Locate the cell with the specified text and output its (X, Y) center coordinate. 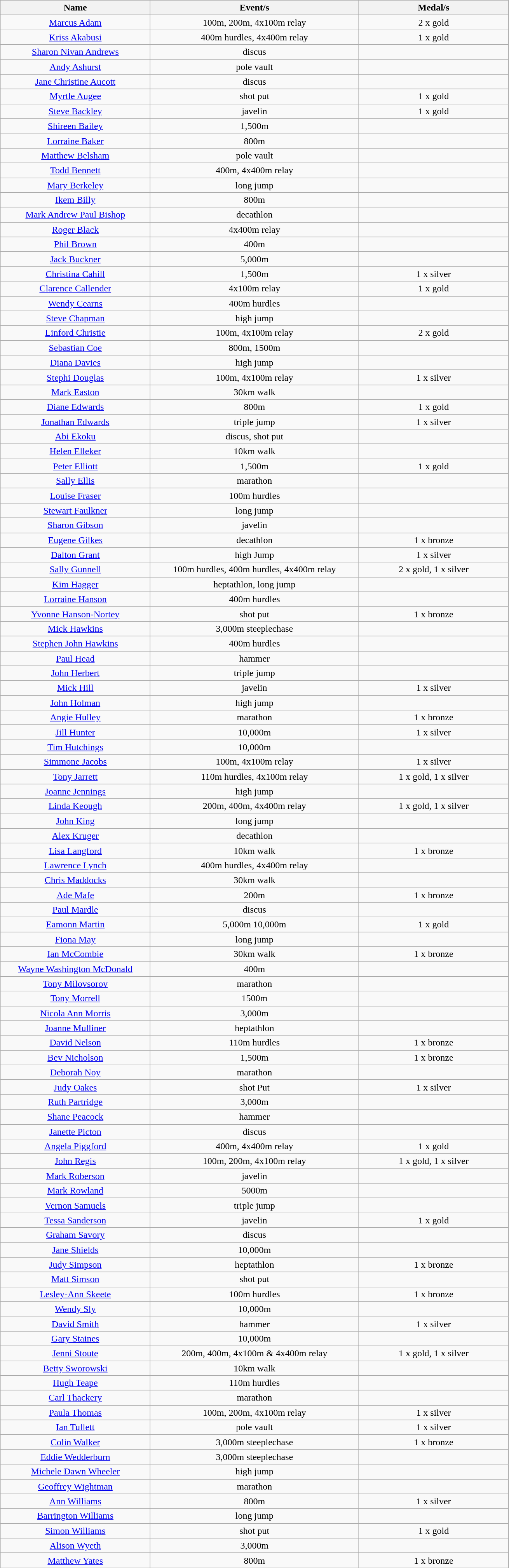
John Herbert (75, 673)
Colin Walker (75, 1442)
Jill Hunter (75, 732)
5000m (254, 1191)
Jonathan Edwards (75, 422)
Angela Piggford (75, 1146)
Linford Christie (75, 333)
David Smith (75, 1324)
Eddie Wedderburn (75, 1457)
Geoffrey Wightman (75, 1486)
Christina Cahill (75, 274)
Diana Davies (75, 362)
Carl Thackery (75, 1398)
Kim Hagger (75, 584)
Alison Wyeth (75, 1545)
Ikem Billy (75, 200)
Paul Head (75, 659)
Clarence Callender (75, 289)
Diane Edwards (75, 407)
Linda Keough (75, 806)
Event/s (254, 8)
Stephen John Hawkins (75, 643)
heptathlon, long jump (254, 584)
200m (254, 895)
Myrtle Augee (75, 96)
Deborah Noy (75, 1072)
Graham Savory (75, 1235)
Tony Morrell (75, 998)
Sally Ellis (75, 481)
Stephi Douglas (75, 377)
Peter Elliott (75, 466)
Steve Backley (75, 111)
Bev Nicholson (75, 1058)
Eugene Gilkes (75, 540)
200m, 400m, 4x400m relay (254, 806)
Wendy Sly (75, 1309)
Tony Milovsorov (75, 984)
discus, shot put (254, 437)
Joanne Jennings (75, 791)
Ade Mafe (75, 895)
100m hurdles, 400m hurdles, 4x400m relay (254, 570)
Yvonne Hanson-Nortey (75, 614)
Alex Kruger (75, 836)
5,000m 10,000m (254, 925)
4x400m relay (254, 230)
Dalton Grant (75, 555)
Name (75, 8)
shot Put (254, 1087)
Betty Sworowski (75, 1368)
Judy Oakes (75, 1087)
Nicola Ann Morris (75, 1013)
Sebastian Coe (75, 348)
Tony Jarrett (75, 777)
Andy Ashurst (75, 67)
Gary Staines (75, 1338)
Abi Ekoku (75, 437)
Ruth Partridge (75, 1102)
Angie Hulley (75, 718)
Michele Dawn Wheeler (75, 1472)
Simmone Jacobs (75, 762)
Matt Simson (75, 1279)
Roger Black (75, 230)
Matthew Belsham (75, 155)
Tim Hutchings (75, 747)
Lorraine Hanson (75, 599)
2 x gold, 1 x silver (434, 570)
Mark Easton (75, 392)
Phil Brown (75, 244)
4x100m relay (254, 289)
Ian McCombie (75, 954)
Mick Hill (75, 688)
David Nelson (75, 1043)
Mark Rowland (75, 1191)
Louise Fraser (75, 496)
Shireen Bailey (75, 126)
Tessa Sanderson (75, 1220)
John Holman (75, 703)
Eamonn Martin (75, 925)
Matthew Yates (75, 1560)
Lorraine Baker (75, 141)
John Regis (75, 1161)
Barrington Williams (75, 1516)
Mark Andrew Paul Bishop (75, 215)
Lawrence Lynch (75, 865)
Steve Chapman (75, 318)
Marcus Adam (75, 23)
5,000m (254, 259)
Ian Tullett (75, 1427)
Wayne Washington McDonald (75, 969)
Lisa Langford (75, 850)
Mick Hawkins (75, 629)
Wendy Cearns (75, 303)
110m hurdles, 4x100m relay (254, 777)
800m, 1500m (254, 348)
Joanne Mulliner (75, 1028)
Helen Elleker (75, 451)
Lesley-Ann Skeete (75, 1294)
Sharon Gibson (75, 525)
1500m (254, 998)
Paula Thomas (75, 1413)
Janette Picton (75, 1132)
Chris Maddocks (75, 880)
Kriss Akabusi (75, 37)
Jane Shields (75, 1250)
Vernon Samuels (75, 1206)
high Jump (254, 555)
Ann Williams (75, 1501)
Sharon Nivan Andrews (75, 52)
Mark Roberson (75, 1176)
Simon Williams (75, 1531)
Shane Peacock (75, 1117)
Fiona May (75, 939)
Medal/s (434, 8)
Jack Buckner (75, 259)
Todd Bennett (75, 170)
Hugh Teape (75, 1383)
Paul Mardle (75, 910)
Mary Berkeley (75, 185)
Sally Gunnell (75, 570)
200m, 400m, 4x100m & 4x400m relay (254, 1353)
Judy Simpson (75, 1265)
Stewart Faulkner (75, 510)
John King (75, 821)
Jenni Stoute (75, 1353)
Jane Christine Aucott (75, 82)
